Capture the cell that displays the provided text and extract its (X, Y) central coordinate. 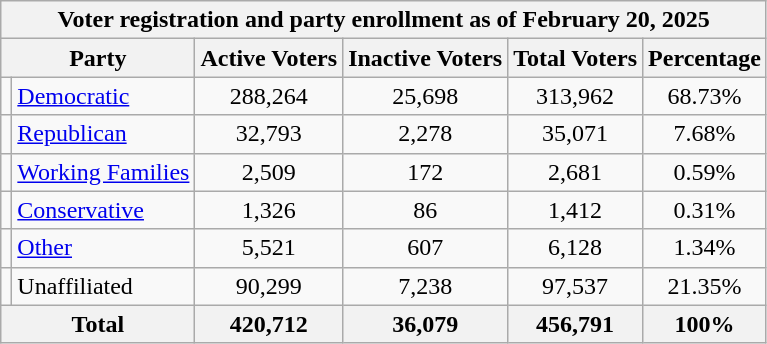
Total (98, 324)
68.73% (705, 96)
Conservative (104, 210)
5,521 (269, 248)
0.31% (705, 210)
Voter registration and party enrollment as of February 20, 2025 (384, 20)
7,238 (426, 286)
Working Families (104, 172)
172 (426, 172)
Total Voters (576, 58)
Republican (104, 134)
97,537 (576, 286)
Party (98, 58)
313,962 (576, 96)
1,412 (576, 210)
420,712 (269, 324)
32,793 (269, 134)
0.59% (705, 172)
2,509 (269, 172)
Unaffiliated (104, 286)
Inactive Voters (426, 58)
1,326 (269, 210)
Other (104, 248)
36,079 (426, 324)
86 (426, 210)
Active Voters (269, 58)
100% (705, 324)
35,071 (576, 134)
90,299 (269, 286)
288,264 (269, 96)
Percentage (705, 58)
1.34% (705, 248)
456,791 (576, 324)
6,128 (576, 248)
2,681 (576, 172)
25,698 (426, 96)
7.68% (705, 134)
607 (426, 248)
2,278 (426, 134)
Democratic (104, 96)
21.35% (705, 286)
